Search for the cell housing the specified text and yield its [X, Y] center coordinate. 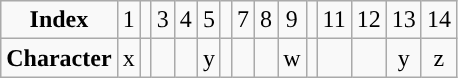
Index [59, 20]
Character [59, 58]
1 [128, 20]
5 [208, 20]
z [438, 58]
4 [186, 20]
9 [292, 20]
13 [404, 20]
12 [368, 20]
14 [438, 20]
w [292, 58]
11 [334, 20]
8 [266, 20]
x [128, 58]
3 [162, 20]
7 [242, 20]
